Determine the [x, y] coordinate at the center of the cell enclosing the given text.  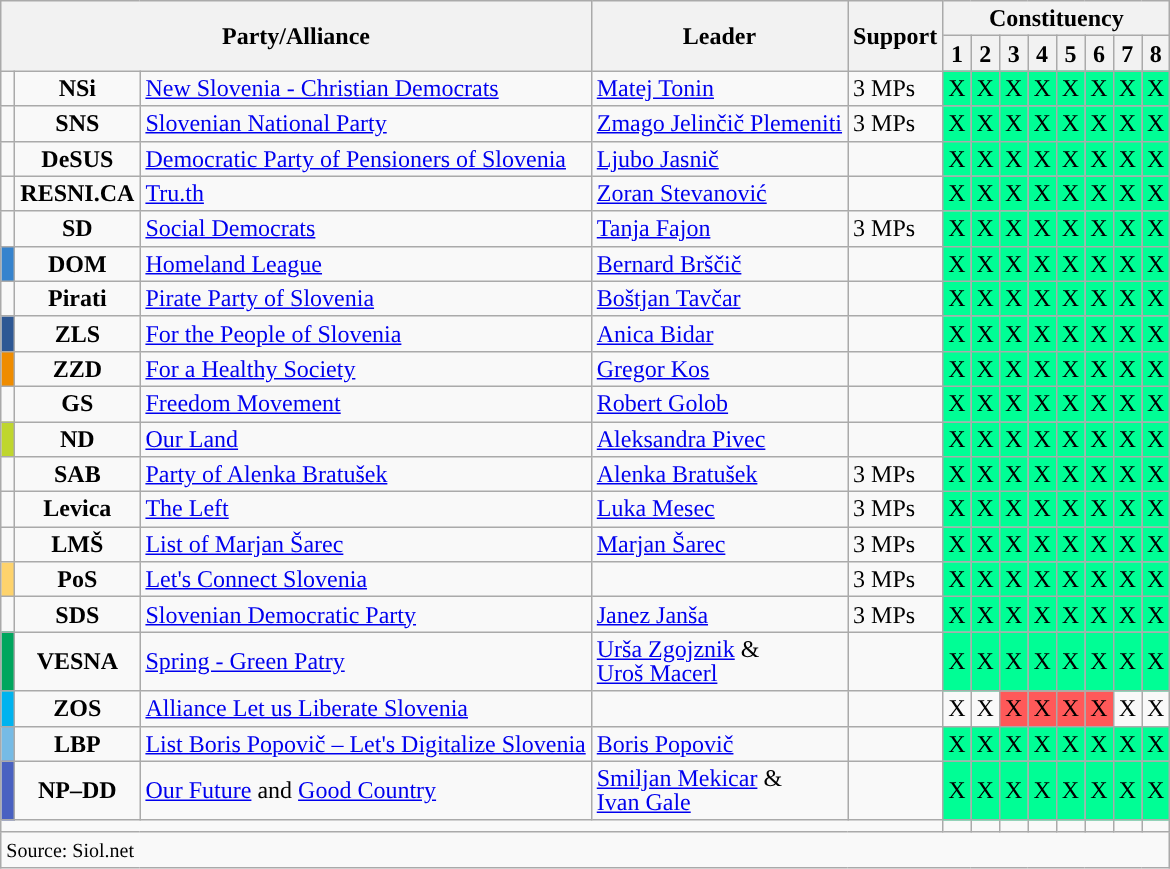
Boštjan Tavčar [719, 298]
DOM [78, 264]
LBP [78, 744]
Bernard Brščič [719, 264]
ZLS [78, 334]
NP–DD [78, 790]
Pirate Party of Slovenia [366, 298]
5 [1070, 54]
Marjan Šarec [719, 544]
Party/Alliance [296, 36]
Our Land [366, 440]
Matej Tonin [719, 88]
Leader [719, 36]
ZOS [78, 708]
SNS [78, 124]
Zoran Stevanović [719, 194]
Alliance Let us Liberate Slovenia [366, 708]
Robert Golob [719, 404]
Party of Alenka Bratušek [366, 474]
For the People of Slovenia [366, 334]
1 [957, 54]
6 [1099, 54]
Source: Siol.net [586, 850]
GS [78, 404]
Urša Zgojznik &Uroš Macerl [719, 662]
4 [1042, 54]
New Slovenia - Christian Democrats [366, 88]
Slovenian Democratic Party [366, 614]
Democratic Party of Pensioners of Slovenia [366, 158]
SAB [78, 474]
Smiljan Mekicar &Ivan Gale [719, 790]
Slovenian National Party [366, 124]
ZZD [78, 368]
List of Marjan Šarec [366, 544]
Pirati [78, 298]
List Boris Popovič – Let's Digitalize Slovenia [366, 744]
Constituency [1056, 18]
For a Healthy Society [366, 368]
3 [1013, 54]
Janez Janša [719, 614]
Freedom Movement [366, 404]
SD [78, 228]
Tru.th [366, 194]
Boris Popovič [719, 744]
Spring - Green Patry [366, 662]
LMŠ [78, 544]
NSi [78, 88]
Let's Connect Slovenia [366, 580]
Ljubo Jasnič [719, 158]
The Left [366, 510]
Luka Mesec [719, 510]
PoS [78, 580]
8 [1156, 54]
Levica [78, 510]
Gregor Kos [719, 368]
Homeland League [366, 264]
ND [78, 440]
2 [985, 54]
Alenka Bratušek [719, 474]
7 [1127, 54]
VESNA [78, 662]
Our Future and Good Country [366, 790]
Support [896, 36]
RESNI.CA [78, 194]
Social Democrats [366, 228]
Tanja Fajon [719, 228]
Zmago Jelinčič Plemeniti [719, 124]
Aleksandra Pivec [719, 440]
SDS [78, 614]
DeSUS [78, 158]
Anica Bidar [719, 334]
